Extract the [x, y] coordinate from the center of the cell holding the provided text.  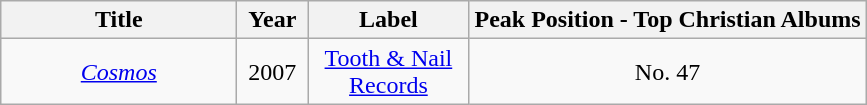
Year [272, 20]
Tooth & Nail Records [388, 72]
2007 [272, 72]
No. 47 [668, 72]
Title [119, 20]
Peak Position - Top Christian Albums [668, 20]
Label [388, 20]
Cosmos [119, 72]
